Return [X, Y] of the center of cell containing provided text 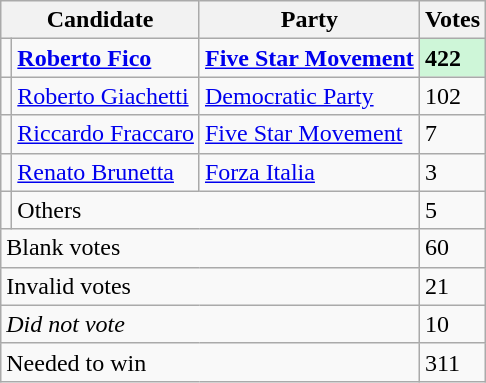
3 [452, 172]
Roberto Giachetti [106, 96]
Riccardo Fraccaro [106, 134]
Blank votes [210, 248]
Democratic Party [309, 96]
Forza Italia [309, 172]
Needed to win [210, 362]
Invalid votes [210, 286]
5 [452, 210]
102 [452, 96]
Votes [452, 20]
Renato Brunetta [106, 172]
Party [309, 20]
Did not vote [210, 324]
Candidate [100, 20]
311 [452, 362]
60 [452, 248]
10 [452, 324]
Roberto Fico [106, 58]
Others [216, 210]
7 [452, 134]
21 [452, 286]
422 [452, 58]
